Provide the (X, Y) coordinate of the cell's center where the given text is located.  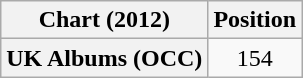
UK Albums (OCC) (104, 58)
154 (255, 58)
Chart (2012) (104, 20)
Position (255, 20)
